Capture the cell that displays the provided text and extract its (x, y) central coordinate. 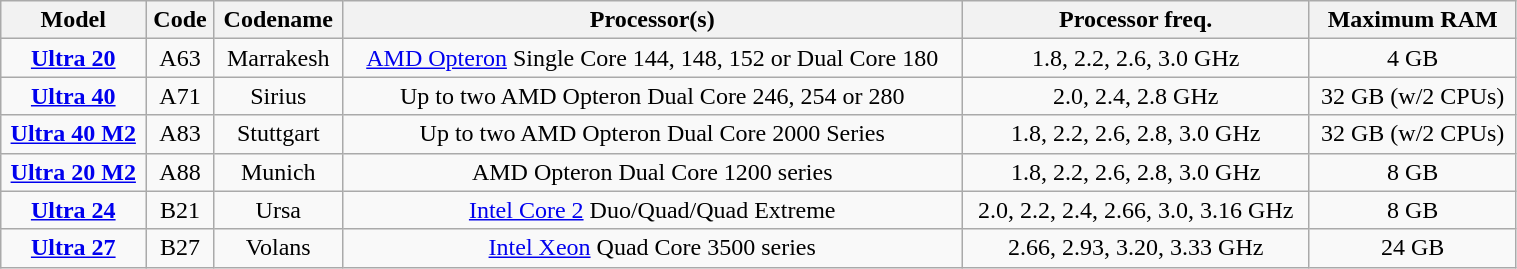
AMD Opteron Single Core 144, 148, 152 or Dual Core 180 (652, 58)
Processor(s) (652, 20)
Up to two AMD Opteron Dual Core 246, 254 or 280 (652, 96)
Intel Xeon Quad Core 3500 series (652, 248)
B27 (180, 248)
2.66, 2.93, 3.20, 3.33 GHz (1136, 248)
Munich (278, 172)
Up to two AMD Opteron Dual Core 2000 Series (652, 134)
24 GB (1412, 248)
A83 (180, 134)
Maximum RAM (1412, 20)
Marrakesh (278, 58)
Ultra 20 (74, 58)
Ultra 40 (74, 96)
Model (74, 20)
A88 (180, 172)
A71 (180, 96)
Stuttgart (278, 134)
Codename (278, 20)
Sirius (278, 96)
Volans (278, 248)
AMD Opteron Dual Core 1200 series (652, 172)
Ultra 20 M2 (74, 172)
2.0, 2.4, 2.8 GHz (1136, 96)
4 GB (1412, 58)
Ultra 27 (74, 248)
2.0, 2.2, 2.4, 2.66, 3.0, 3.16 GHz (1136, 210)
B21 (180, 210)
A63 (180, 58)
Ultra 40 M2 (74, 134)
Processor freq. (1136, 20)
1.8, 2.2, 2.6, 3.0 GHz (1136, 58)
Ursa (278, 210)
Intel Core 2 Duo/Quad/Quad Extreme (652, 210)
Ultra 24 (74, 210)
Code (180, 20)
